Pinpoint the cell where the given text exists, returning its (X, Y) midpoint coordinate. 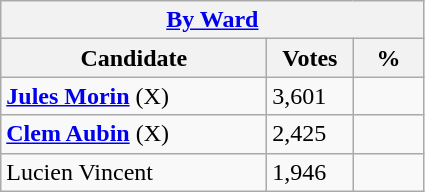
Candidate (134, 58)
1,946 (310, 172)
Jules Morin (X) (134, 96)
3,601 (310, 96)
% (388, 58)
Clem Aubin (X) (134, 134)
2,425 (310, 134)
By Ward (212, 20)
Lucien Vincent (134, 172)
Votes (310, 58)
